Detect which cell encompasses the target text, then output its [X, Y] center coordinate. 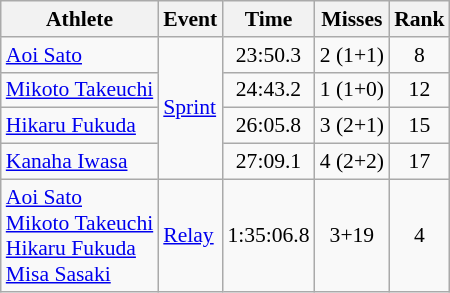
Relay [190, 235]
1:35:06.8 [268, 235]
Hikaru Fukuda [80, 126]
Event [190, 19]
4 (2+2) [352, 162]
Kanaha Iwasa [80, 162]
3 (2+1) [352, 126]
Mikoto Takeuchi [80, 90]
Rank [420, 19]
23:50.3 [268, 55]
26:05.8 [268, 126]
2 (1+1) [352, 55]
Misses [352, 19]
24:43.2 [268, 90]
4 [420, 235]
17 [420, 162]
27:09.1 [268, 162]
Sprint [190, 108]
Time [268, 19]
12 [420, 90]
Aoi SatoMikoto TakeuchiHikaru FukudaMisa Sasaki [80, 235]
Aoi Sato [80, 55]
8 [420, 55]
1 (1+0) [352, 90]
15 [420, 126]
3+19 [352, 235]
Athlete [80, 19]
